Capture the cell that displays the provided text and extract its (X, Y) central coordinate. 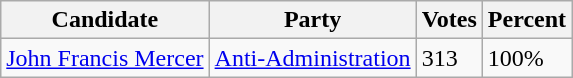
Party (312, 20)
Votes (449, 20)
Percent (526, 20)
Anti-Administration (312, 58)
100% (526, 58)
John Francis Mercer (105, 58)
Candidate (105, 20)
313 (449, 58)
